From the cell containing the given text, extract its center point as (X, Y) coordinate. 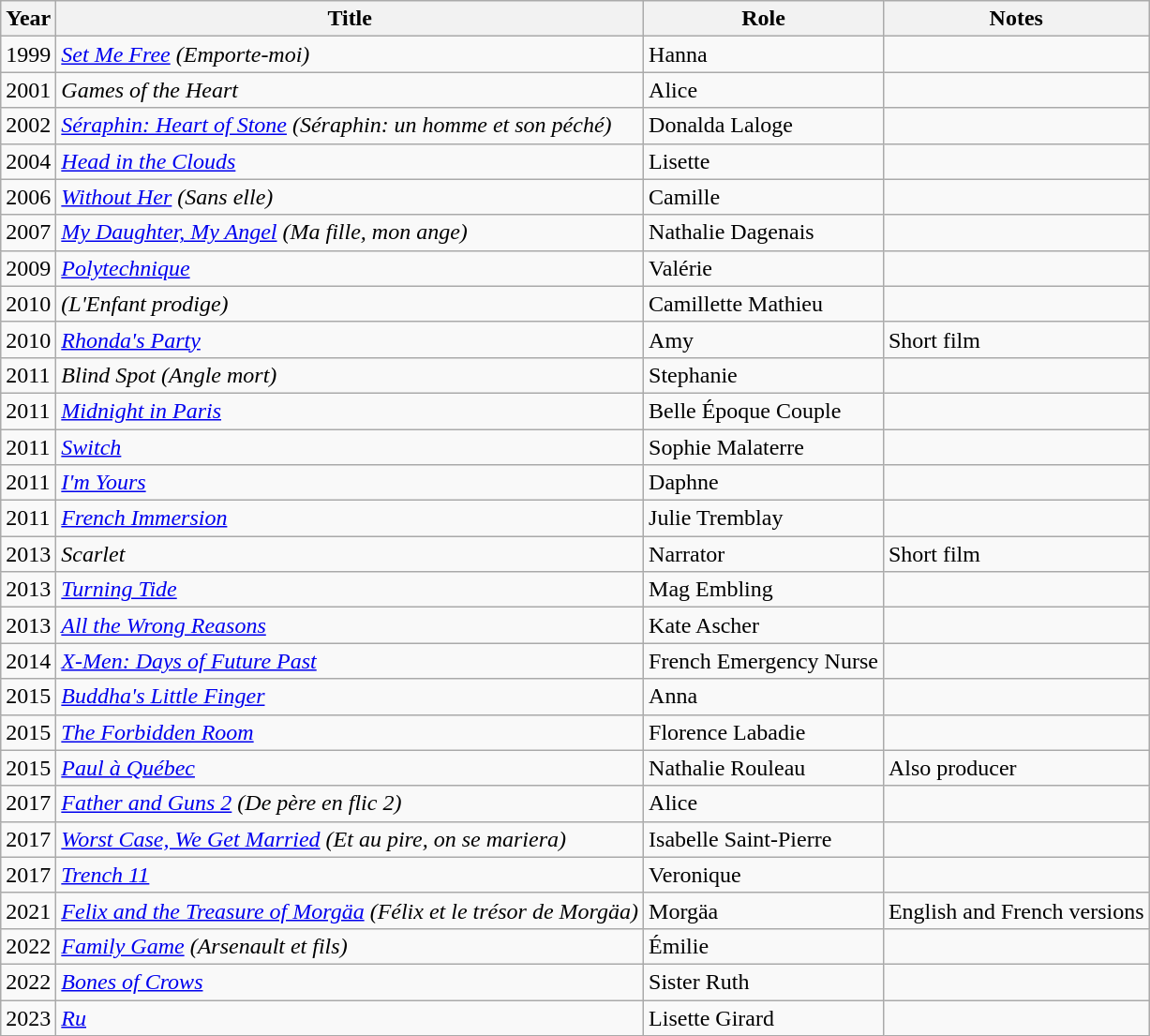
2004 (28, 161)
Daphne (764, 483)
Father and Guns 2 (De père en flic 2) (351, 803)
Hanna (764, 54)
Veronique (764, 875)
Valérie (764, 268)
(L'Enfant prodige) (351, 304)
Year (28, 19)
Scarlet (351, 554)
2002 (28, 126)
Sophie Malaterre (764, 447)
Nathalie Dagenais (764, 233)
Polytechnique (351, 268)
2007 (28, 233)
Ru (351, 1017)
Amy (764, 339)
Donalda Laloge (764, 126)
Paul à Québec (351, 768)
Without Her (Sans elle) (351, 197)
Belle Époque Couple (764, 411)
Midnight in Paris (351, 411)
Florence Labadie (764, 732)
Morgäa (764, 910)
French Immersion (351, 518)
Blind Spot (Angle mort) (351, 375)
Games of the Heart (351, 90)
2001 (28, 90)
Lisette Girard (764, 1017)
I'm Yours (351, 483)
Also producer (1016, 768)
Séraphin: Heart of Stone (Séraphin: un homme et son péché) (351, 126)
Switch (351, 447)
Worst Case, We Get Married (Et au pire, on se mariera) (351, 839)
Head in the Clouds (351, 161)
2021 (28, 910)
2014 (28, 661)
Camille (764, 197)
English and French versions (1016, 910)
Anna (764, 697)
Julie Tremblay (764, 518)
2006 (28, 197)
My Daughter, My Angel (Ma fille, mon ange) (351, 233)
Set Me Free (Emporte-moi) (351, 54)
Felix and the Treasure of Morgäa (Félix et le trésor de Morgäa) (351, 910)
Trench 11 (351, 875)
Mag Embling (764, 590)
Émilie (764, 946)
1999 (28, 54)
Bones of Crows (351, 982)
Kate Ascher (764, 625)
Notes (1016, 19)
2023 (28, 1017)
Rhonda's Party (351, 339)
X-Men: Days of Future Past (351, 661)
Narrator (764, 554)
Sister Ruth (764, 982)
Title (351, 19)
Camillette Mathieu (764, 304)
Lisette (764, 161)
French Emergency Nurse (764, 661)
Turning Tide (351, 590)
All the Wrong Reasons (351, 625)
Stephanie (764, 375)
Isabelle Saint-Pierre (764, 839)
2009 (28, 268)
Nathalie Rouleau (764, 768)
Role (764, 19)
The Forbidden Room (351, 732)
Buddha's Little Finger (351, 697)
Family Game (Arsenault et fils) (351, 946)
